Scan for the cell matching the given text and deliver its [X, Y] coordinate at center. 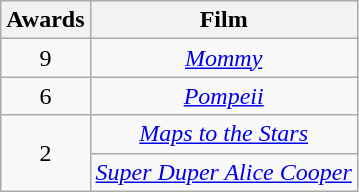
Mommy [224, 58]
2 [46, 153]
Awards [46, 20]
Super Duper Alice Cooper [224, 172]
6 [46, 96]
Maps to the Stars [224, 134]
Pompeii [224, 96]
Film [224, 20]
9 [46, 58]
